Determine the (x, y) coordinate at the center of the cell enclosing the given text.  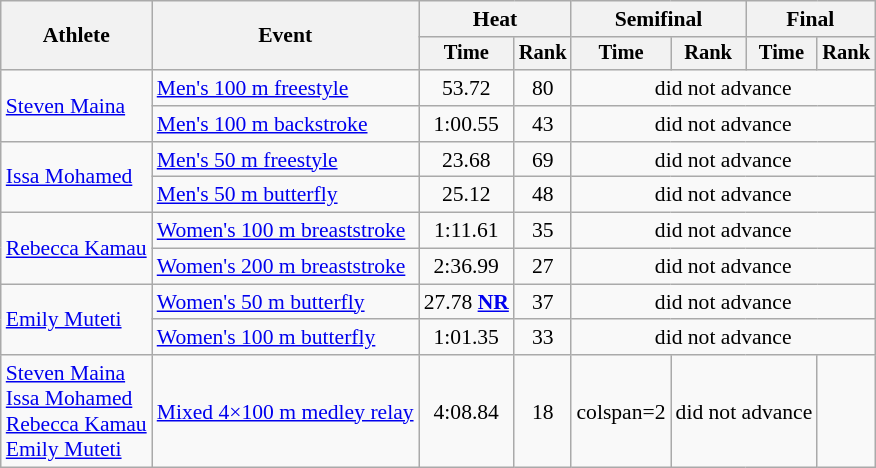
Rebecca Kamau (76, 248)
Women's 200 m breaststroke (286, 267)
Men's 50 m freestyle (286, 160)
Men's 50 m butterfly (286, 195)
35 (543, 231)
27 (543, 267)
Mixed 4×100 m medley relay (286, 411)
Event (286, 36)
Emily Muteti (76, 320)
Men's 100 m freestyle (286, 88)
23.68 (466, 160)
Semifinal (658, 19)
1:00.55 (466, 124)
18 (543, 411)
27.78 NR (466, 302)
25.12 (466, 195)
1:01.35 (466, 338)
Steven MainaIssa MohamedRebecca KamauEmily Muteti (76, 411)
1:11.61 (466, 231)
Heat (496, 19)
37 (543, 302)
80 (543, 88)
Steven Maina (76, 106)
Men's 100 m backstroke (286, 124)
4:08.84 (466, 411)
43 (543, 124)
colspan=2 (620, 411)
Women's 100 m butterfly (286, 338)
Final (810, 19)
Athlete (76, 36)
Issa Mohamed (76, 178)
33 (543, 338)
2:36.99 (466, 267)
69 (543, 160)
48 (543, 195)
53.72 (466, 88)
Women's 100 m breaststroke (286, 231)
Women's 50 m butterfly (286, 302)
